Find where the given text appears and provide that cell's center as [x, y] coordinate. 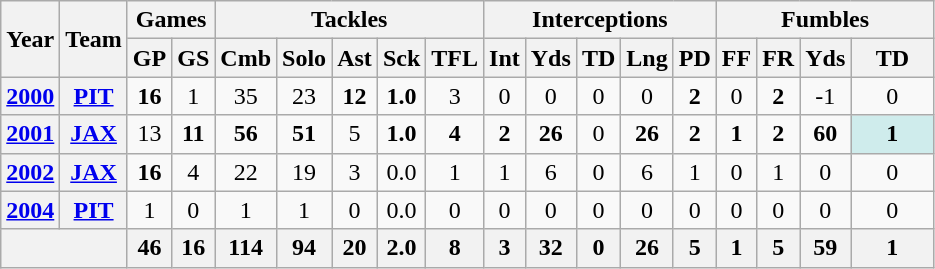
2001 [30, 134]
Sck [401, 58]
PD [694, 58]
GS [194, 58]
Year [30, 39]
Solo [304, 58]
Fumbles [825, 20]
Ast [355, 58]
114 [246, 248]
35 [246, 96]
2002 [30, 172]
Int [505, 58]
FR [778, 58]
20 [355, 248]
46 [149, 248]
8 [455, 248]
60 [826, 134]
2.0 [401, 248]
51 [304, 134]
Lng [647, 58]
32 [550, 248]
22 [246, 172]
59 [826, 248]
94 [304, 248]
Team [94, 39]
FF [736, 58]
12 [355, 96]
Games [170, 20]
2000 [30, 96]
Interceptions [600, 20]
19 [304, 172]
23 [304, 96]
56 [246, 134]
Tackles [350, 20]
13 [149, 134]
Cmb [246, 58]
TFL [455, 58]
11 [194, 134]
-1 [826, 96]
GP [149, 58]
2004 [30, 210]
